Locate the cell with the specified text and output its (X, Y) center coordinate. 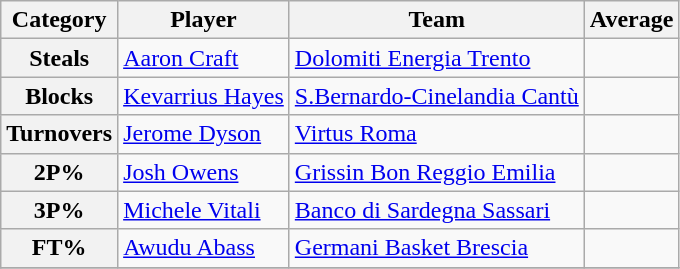
Aaron Craft (204, 58)
3P% (60, 210)
Virtus Roma (436, 134)
Banco di Sardegna Sassari (436, 210)
FT% (60, 248)
Kevarrius Hayes (204, 96)
Awudu Abass (204, 248)
2P% (60, 172)
Category (60, 20)
Jerome Dyson (204, 134)
Dolomiti Energia Trento (436, 58)
Josh Owens (204, 172)
Player (204, 20)
Team (436, 20)
S.Bernardo-Cinelandia Cantù (436, 96)
Blocks (60, 96)
Michele Vitali (204, 210)
Average (632, 20)
Germani Basket Brescia (436, 248)
Grissin Bon Reggio Emilia (436, 172)
Steals (60, 58)
Turnovers (60, 134)
